Detect which cell encompasses the target text, then output its [X, Y] center coordinate. 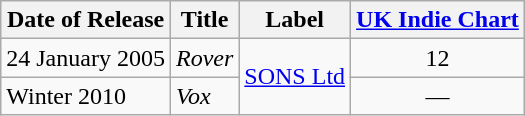
— [438, 96]
Label [295, 20]
12 [438, 58]
Winter 2010 [86, 96]
Date of Release [86, 20]
Title [204, 20]
Vox [204, 96]
SONS Ltd [295, 77]
Rover [204, 58]
UK Indie Chart [438, 20]
24 January 2005 [86, 58]
